Scan for the cell matching the given text and deliver its (X, Y) coordinate at center. 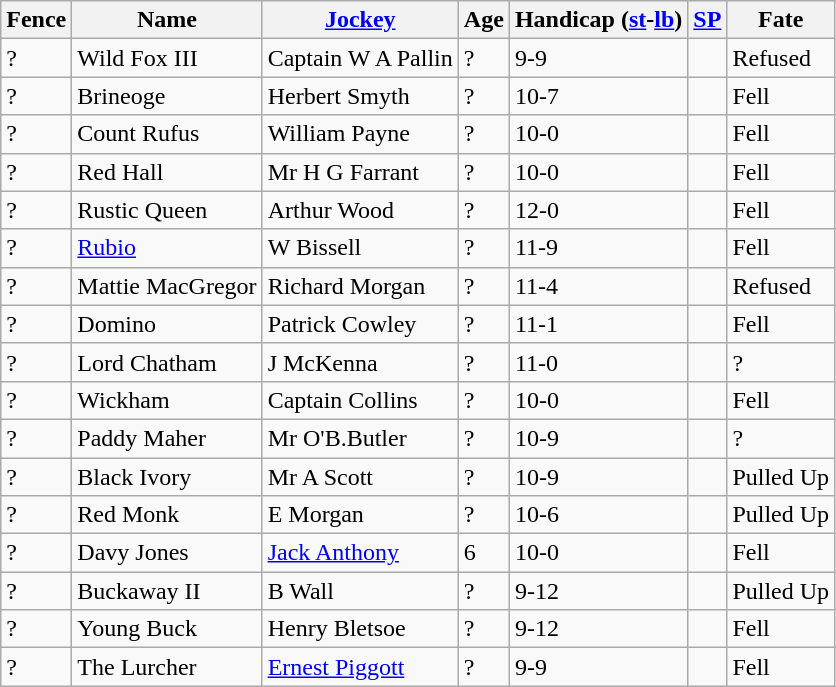
J McKenna (360, 362)
Handicap (st-lb) (598, 20)
Arthur Wood (360, 210)
10-6 (598, 515)
11-1 (598, 324)
Black Ivory (167, 477)
Mr O'B.Butler (360, 438)
Rubio (167, 248)
Richard Morgan (360, 286)
SP (708, 20)
Jack Anthony (360, 553)
Red Hall (167, 172)
Paddy Maher (167, 438)
11-9 (598, 248)
Lord Chatham (167, 362)
Captain W A Pallin (360, 58)
Buckaway II (167, 591)
Captain Collins (360, 400)
Name (167, 20)
Count Rufus (167, 134)
Patrick Cowley (360, 324)
Brineoge (167, 96)
Mr A Scott (360, 477)
Henry Bletsoe (360, 629)
11-4 (598, 286)
Fence (36, 20)
W Bissell (360, 248)
Rustic Queen (167, 210)
Age (484, 20)
The Lurcher (167, 667)
Wild Fox III (167, 58)
Fate (781, 20)
6 (484, 553)
Wickham (167, 400)
11-0 (598, 362)
Domino (167, 324)
William Payne (360, 134)
Davy Jones (167, 553)
Jockey (360, 20)
Mr H G Farrant (360, 172)
Young Buck (167, 629)
12-0 (598, 210)
E Morgan (360, 515)
Red Monk (167, 515)
Mattie MacGregor (167, 286)
B Wall (360, 591)
10-7 (598, 96)
Ernest Piggott (360, 667)
Herbert Smyth (360, 96)
